Locate the cell with the specified text and output its (x, y) center coordinate. 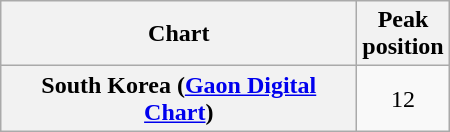
Chart (179, 34)
Peakposition (403, 34)
12 (403, 98)
South Korea (Gaon Digital Chart) (179, 98)
